Output the [x, y] coordinate of the center of the cell containing the given text.  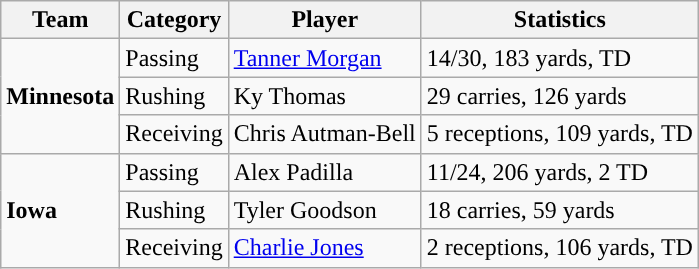
Player [324, 20]
11/24, 206 yards, 2 TD [560, 172]
Charlie Jones [324, 248]
Statistics [560, 20]
2 receptions, 106 yards, TD [560, 248]
Team [60, 20]
29 carries, 126 yards [560, 96]
Category [174, 20]
Alex Padilla [324, 172]
Chris Autman-Bell [324, 134]
14/30, 183 yards, TD [560, 58]
Tanner Morgan [324, 58]
5 receptions, 109 yards, TD [560, 134]
Ky Thomas [324, 96]
18 carries, 59 yards [560, 210]
Tyler Goodson [324, 210]
Minnesota [60, 96]
Iowa [60, 210]
